Output the (x, y) coordinate of the center of the cell containing the given text.  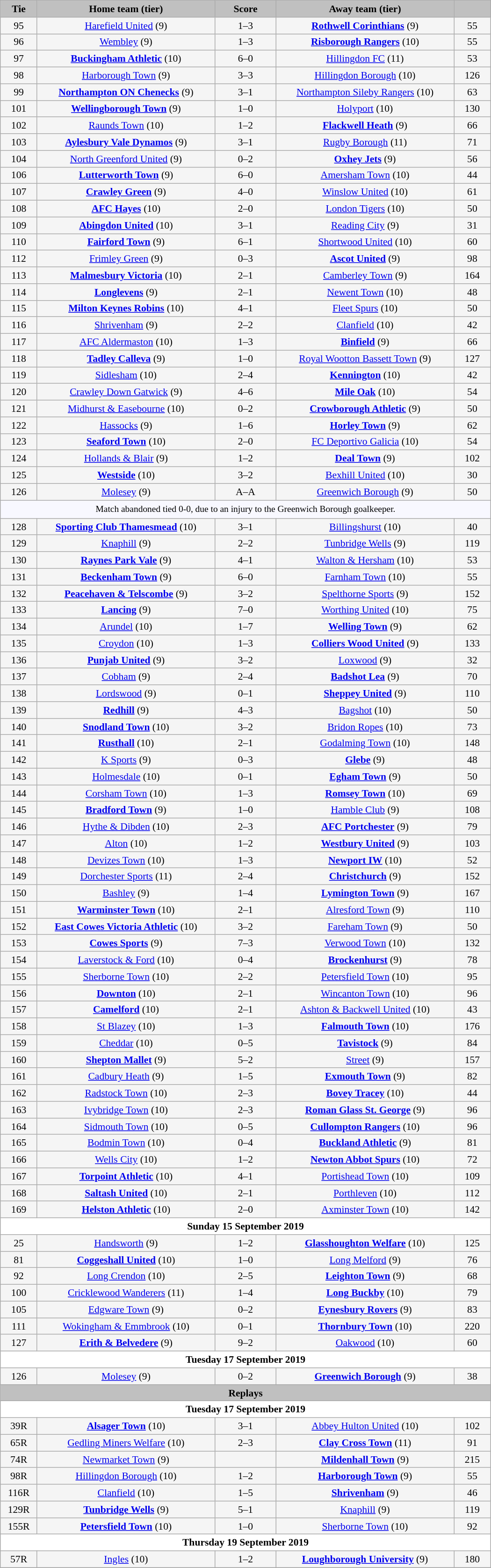
155 (19, 977)
97 (19, 59)
40 (472, 527)
Roman Glass St. George (9) (365, 1110)
Raunds Town (10) (126, 126)
Alton (10) (126, 843)
Mildenhall Town (9) (365, 1460)
Newent Town (10) (365, 292)
6–1 (245, 242)
57R (19, 1560)
Hythe & Dibden (10) (126, 827)
Risborough Rangers (10) (365, 42)
5–2 (245, 1060)
129R (19, 1510)
Cadbury Heath (9) (126, 1077)
Long Melford (9) (365, 1260)
Rusthall (10) (126, 743)
73 (472, 727)
Holmesdale (10) (126, 777)
128 (19, 527)
Cullompton Rangers (10) (365, 1127)
160 (19, 1060)
Fareham Town (9) (365, 927)
Porthleven (10) (365, 1193)
K Sports (9) (126, 760)
161 (19, 1077)
46 (472, 1493)
Winslow United (10) (365, 192)
Axminster Town (10) (365, 1210)
Wells City (10) (126, 1160)
Lordswood (9) (126, 693)
Edgware Town (9) (126, 1310)
Sidmouth Town (10) (126, 1127)
74R (19, 1460)
Horley Town (9) (365, 425)
5–1 (245, 1510)
Torpoint Athletic (10) (126, 1176)
Hassocks (9) (126, 425)
Sheppey United (9) (365, 693)
138 (19, 693)
131 (19, 577)
Radstock Town (10) (126, 1093)
Flackwell Heath (9) (365, 126)
Coggeshall United (10) (126, 1260)
Newport IW (10) (365, 860)
Erith & Belvedere (9) (126, 1343)
Clay Cross Town (11) (365, 1443)
Bexhill United (10) (365, 475)
Godalming Town (10) (365, 743)
AFC Portchester (9) (365, 827)
Shortwood United (10) (365, 242)
Laverstock & Ford (10) (126, 960)
Sporting Club Thamesmead (10) (126, 527)
101 (19, 109)
Cobham (9) (126, 677)
116 (19, 325)
Ashton & Backwell United (10) (365, 1010)
Crawley Down Gatwick (9) (126, 392)
113 (19, 275)
25 (19, 1243)
Verwood Town (10) (365, 943)
82 (472, 1077)
Corsham Town (10) (126, 793)
129 (19, 544)
Bashley (9) (126, 893)
155R (19, 1526)
Brockenhurst (9) (365, 960)
Peacehaven & Telscombe (9) (126, 594)
146 (19, 827)
140 (19, 727)
1–6 (245, 425)
154 (19, 960)
Exmouth Town (9) (365, 1077)
Fleet Spurs (10) (365, 309)
Midhurst & Easebourne (10) (126, 409)
135 (19, 643)
39R (19, 1426)
Harefield United (9) (126, 26)
Wellingborough Town (9) (126, 109)
Newton Abbot Spurs (10) (365, 1160)
Christchurch (9) (365, 877)
Aylesbury Vale Dynamos (9) (126, 142)
Gedling Miners Welfare (10) (126, 1443)
Ingles (10) (126, 1560)
104 (19, 159)
Buckingham Athletic (10) (126, 59)
115 (19, 309)
1–7 (245, 627)
Crowborough Athletic (9) (365, 409)
69 (472, 793)
Raynes Park Vale (9) (126, 560)
Westside (10) (126, 475)
Hillingdon FC (11) (365, 59)
Helston Athletic (10) (126, 1210)
Welling Town (9) (365, 627)
Long Crendon (10) (126, 1276)
4–3 (245, 710)
Portishead Town (10) (365, 1176)
Amersham Town (10) (365, 175)
4–6 (245, 392)
106 (19, 175)
83 (472, 1310)
169 (19, 1210)
168 (19, 1193)
Worthing United (10) (365, 610)
91 (472, 1443)
Sunday 15 September 2019 (245, 1226)
Glasshoughton Welfare (10) (365, 1243)
London Tigers (10) (365, 209)
Badshot Lea (9) (365, 677)
Wembley (9) (126, 42)
Arundel (10) (126, 627)
Rothwell Corinthians (9) (365, 26)
Shepton Mallet (9) (126, 1060)
134 (19, 627)
30 (472, 475)
107 (19, 192)
Cowes Sports (9) (126, 943)
Hamble Club (9) (365, 810)
FC Deportivo Galicia (10) (365, 442)
122 (19, 425)
Spelthorne Sports (9) (365, 594)
AFC Aldermaston (10) (126, 342)
Leighton Town (9) (365, 1276)
Newmarket Town (9) (126, 1460)
Thursday 19 September 2019 (245, 1543)
Punjab United (9) (126, 660)
162 (19, 1093)
65R (19, 1443)
136 (19, 660)
63 (472, 92)
105 (19, 1310)
Score (245, 9)
Lancing (9) (126, 610)
Away team (tier) (365, 9)
Ivybridge Town (10) (126, 1110)
Colliers Wood United (9) (365, 643)
Frimley Green (9) (126, 259)
Abbey Hulton United (10) (365, 1426)
Loxwood (9) (365, 660)
7–0 (245, 610)
Kennington (10) (365, 375)
Home team (tier) (126, 9)
118 (19, 359)
99 (19, 92)
Long Buckby (10) (365, 1293)
150 (19, 893)
A–A (245, 492)
149 (19, 877)
Egham Town (9) (365, 777)
Tie (19, 9)
Holyport (10) (365, 109)
220 (472, 1326)
9–2 (245, 1343)
Thornbury Town (10) (365, 1326)
124 (19, 459)
159 (19, 1043)
153 (19, 943)
Cheddar (10) (126, 1043)
68 (472, 1276)
2–5 (245, 1276)
Royal Wootton Bassett Town (9) (365, 359)
Tavistock (9) (365, 1043)
Street (9) (365, 1060)
166 (19, 1160)
117 (19, 342)
72 (472, 1160)
163 (19, 1110)
38 (472, 1376)
Match abandoned tied 0-0, due to an injury to the Greenwich Borough goalkeeper. (245, 510)
Westbury United (9) (365, 843)
Oxhey Jets (9) (365, 159)
Alsager Town (10) (126, 1426)
32 (472, 660)
52 (472, 860)
176 (472, 1027)
St Blazey (10) (126, 1027)
Seaford Town (10) (126, 442)
Malmesbury Victoria (10) (126, 275)
3–3 (245, 76)
Abingdon United (10) (126, 225)
Falmouth Town (10) (365, 1027)
71 (472, 142)
Binfield (9) (365, 342)
84 (472, 1043)
Wincanton Town (10) (365, 993)
139 (19, 710)
145 (19, 810)
121 (19, 409)
123 (19, 442)
141 (19, 743)
Sidlesham (10) (126, 375)
Milton Keynes Robins (10) (126, 309)
East Cowes Victoria Athletic (10) (126, 927)
7–3 (245, 943)
Northampton Sileby Rangers (10) (365, 92)
144 (19, 793)
Billingshurst (10) (365, 527)
Saltash United (10) (126, 1193)
Warminster Town (10) (126, 910)
61 (472, 192)
137 (19, 677)
151 (19, 910)
Snodland Town (10) (126, 727)
4–0 (245, 192)
Camberley Town (9) (365, 275)
Downton (10) (126, 993)
Lutterworth Town (9) (126, 175)
Devizes Town (10) (126, 860)
111 (19, 1326)
Crawley Green (9) (126, 192)
43 (472, 1010)
143 (19, 777)
Bradford Town (9) (126, 810)
Cricklewood Wanderers (11) (126, 1293)
215 (472, 1460)
100 (19, 1293)
Redhill (9) (126, 710)
116R (19, 1493)
Glebe (9) (365, 760)
78 (472, 960)
Tadley Calleva (9) (126, 359)
Mile Oak (10) (365, 392)
114 (19, 292)
Fairford Town (9) (126, 242)
Bridon Ropes (10) (365, 727)
98R (19, 1476)
Croydon (10) (126, 643)
Buckland Athletic (9) (365, 1143)
Bodmin Town (10) (126, 1143)
Lymington Town (9) (365, 893)
Rugby Borough (11) (365, 142)
Bovey Tracey (10) (365, 1093)
Loughborough University (9) (365, 1560)
Reading City (9) (365, 225)
Romsey Town (10) (365, 793)
158 (19, 1027)
Handsworth (9) (126, 1243)
AFC Hayes (10) (126, 209)
Hollands & Blair (9) (126, 459)
Alresford Town (9) (365, 910)
76 (472, 1260)
Oakwood (10) (365, 1343)
180 (472, 1560)
Dorchester Sports (11) (126, 877)
31 (472, 225)
Replays (245, 1393)
Longlevens (9) (126, 292)
147 (19, 843)
Farnham Town (10) (365, 577)
70 (472, 677)
Eynesbury Rovers (9) (365, 1310)
Beckenham Town (9) (126, 577)
165 (19, 1143)
156 (19, 993)
Wokingham & Emmbrook (10) (126, 1326)
Deal Town (9) (365, 459)
120 (19, 392)
75 (472, 610)
Camelford (10) (126, 1010)
Bagshot (10) (365, 710)
North Greenford United (9) (126, 159)
Ascot United (9) (365, 259)
Northampton ON Chenecks (9) (126, 92)
Walton & Hersham (10) (365, 560)
56 (472, 159)
